For the text-containing cell, return its midpoint in (x, y) coordinate format. 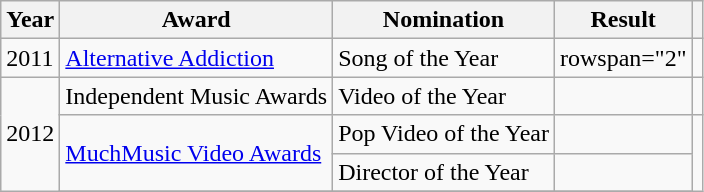
Pop Video of the Year (444, 134)
Video of the Year (444, 96)
Result (623, 20)
Year (30, 20)
MuchMusic Video Awards (196, 153)
2011 (30, 58)
rowspan="2" (623, 58)
Independent Music Awards (196, 96)
Director of the Year (444, 172)
Nomination (444, 20)
2012 (30, 134)
Alternative Addiction (196, 58)
Song of the Year (444, 58)
Award (196, 20)
